Scan for the cell matching the given text and deliver its [X, Y] coordinate at center. 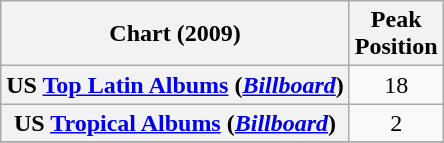
US Top Latin Albums (Billboard) [176, 85]
2 [396, 123]
Chart (2009) [176, 34]
Peak Position [396, 34]
18 [396, 85]
US Tropical Albums (Billboard) [176, 123]
